Search for the cell housing the specified text and yield its [X, Y] center coordinate. 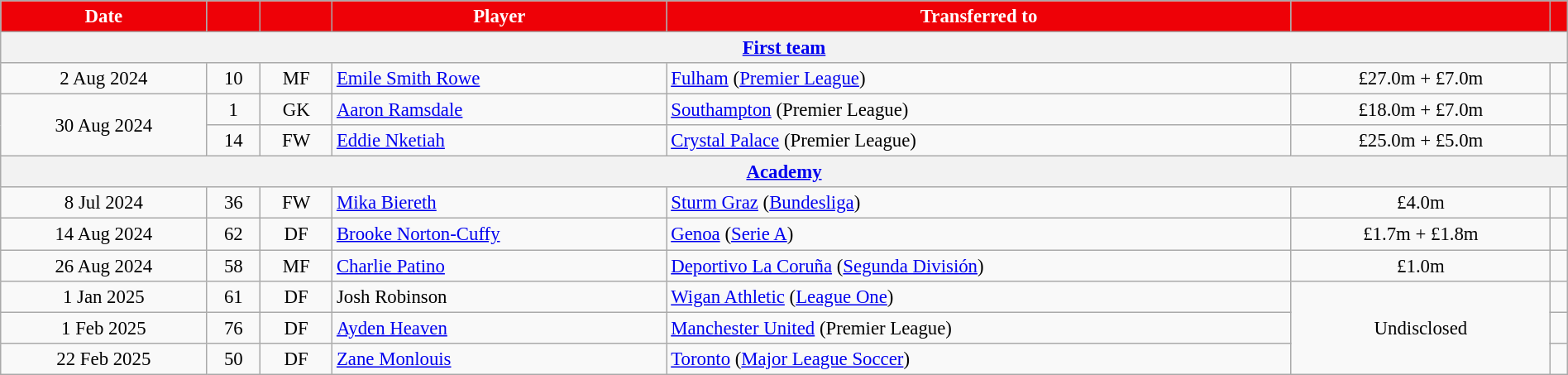
Brooke Norton-Cuffy [500, 234]
£25.0m + £5.0m [1421, 141]
Eddie Nketiah [500, 141]
Josh Robinson [500, 296]
1 Feb 2025 [104, 328]
Mika Biereth [500, 203]
Wigan Athletic (League One) [979, 296]
Player [500, 17]
14 [233, 141]
Ayden Heaven [500, 328]
GK [296, 110]
Deportivo La Coruña (Segunda División) [979, 266]
61 [233, 296]
Aaron Ramsdale [500, 110]
Zane Monlouis [500, 358]
Emile Smith Rowe [500, 79]
Sturm Graz (Bundesliga) [979, 203]
£4.0m [1421, 203]
£1.7m + £1.8m [1421, 234]
30 Aug 2024 [104, 126]
1 Jan 2025 [104, 296]
Charlie Patino [500, 266]
£18.0m + £7.0m [1421, 110]
62 [233, 234]
Manchester United (Premier League) [979, 328]
10 [233, 79]
Toronto (Major League Soccer) [979, 358]
76 [233, 328]
Transferred to [979, 17]
Undisclosed [1421, 328]
£27.0m + £7.0m [1421, 79]
Fulham (Premier League) [979, 79]
Crystal Palace (Premier League) [979, 141]
Date [104, 17]
2 Aug 2024 [104, 79]
58 [233, 266]
Genoa (Serie A) [979, 234]
Academy [784, 172]
26 Aug 2024 [104, 266]
8 Jul 2024 [104, 203]
22 Feb 2025 [104, 358]
Southampton (Premier League) [979, 110]
1 [233, 110]
36 [233, 203]
14 Aug 2024 [104, 234]
£1.0m [1421, 266]
First team [784, 48]
50 [233, 358]
